Capture the cell that displays the provided text and extract its (x, y) central coordinate. 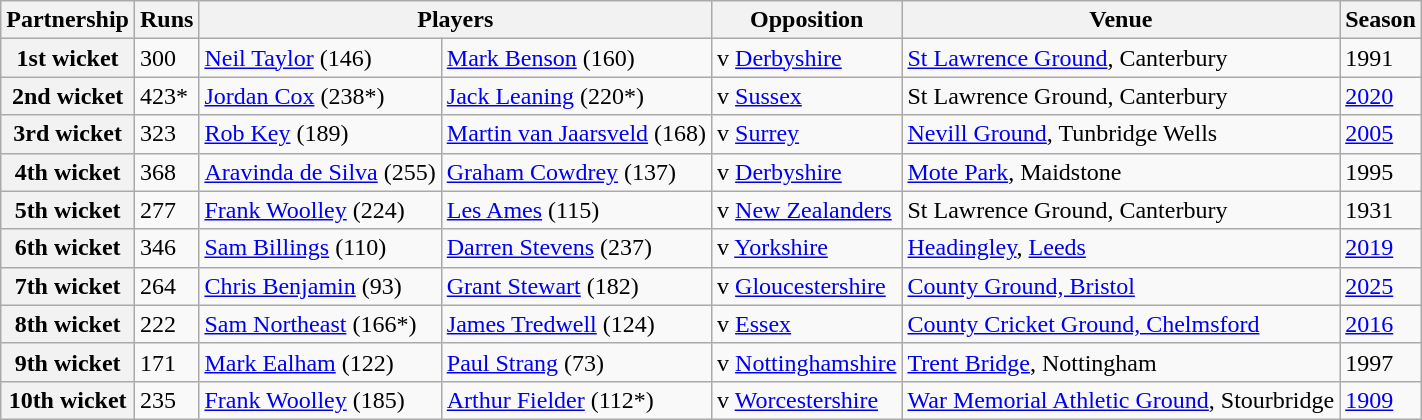
264 (166, 286)
346 (166, 248)
235 (166, 400)
10th wicket (68, 400)
Jack Leaning (220*) (576, 96)
v Sussex (807, 96)
Season (1381, 20)
Sam Billings (110) (320, 248)
Runs (166, 20)
323 (166, 134)
Mark Benson (160) (576, 58)
Sam Northeast (166*) (320, 324)
171 (166, 362)
2020 (1381, 96)
Frank Woolley (224) (320, 210)
v Essex (807, 324)
Jordan Cox (238*) (320, 96)
v New Zealanders (807, 210)
7th wicket (68, 286)
2019 (1381, 248)
Chris Benjamin (93) (320, 286)
Nevill Ground, Tunbridge Wells (1121, 134)
2005 (1381, 134)
Mote Park, Maidstone (1121, 172)
3rd wicket (68, 134)
2nd wicket (68, 96)
277 (166, 210)
v Nottinghamshire (807, 362)
Headingley, Leeds (1121, 248)
v Worcestershire (807, 400)
Graham Cowdrey (137) (576, 172)
1909 (1381, 400)
9th wicket (68, 362)
1997 (1381, 362)
5th wicket (68, 210)
Rob Key (189) (320, 134)
Paul Strang (73) (576, 362)
6th wicket (68, 248)
Les Ames (115) (576, 210)
368 (166, 172)
Neil Taylor (146) (320, 58)
Players (456, 20)
Aravinda de Silva (255) (320, 172)
222 (166, 324)
Trent Bridge, Nottingham (1121, 362)
Arthur Fielder (112*) (576, 400)
4th wicket (68, 172)
v Yorkshire (807, 248)
Martin van Jaarsveld (168) (576, 134)
County Ground, Bristol (1121, 286)
1995 (1381, 172)
v Surrey (807, 134)
1931 (1381, 210)
Partnership (68, 20)
v Gloucestershire (807, 286)
300 (166, 58)
2025 (1381, 286)
Venue (1121, 20)
2016 (1381, 324)
County Cricket Ground, Chelmsford (1121, 324)
423* (166, 96)
Grant Stewart (182) (576, 286)
Darren Stevens (237) (576, 248)
1st wicket (68, 58)
War Memorial Athletic Ground, Stourbridge (1121, 400)
8th wicket (68, 324)
Opposition (807, 20)
James Tredwell (124) (576, 324)
Mark Ealham (122) (320, 362)
1991 (1381, 58)
Frank Woolley (185) (320, 400)
